For the text-containing cell, return its midpoint in [x, y] coordinate format. 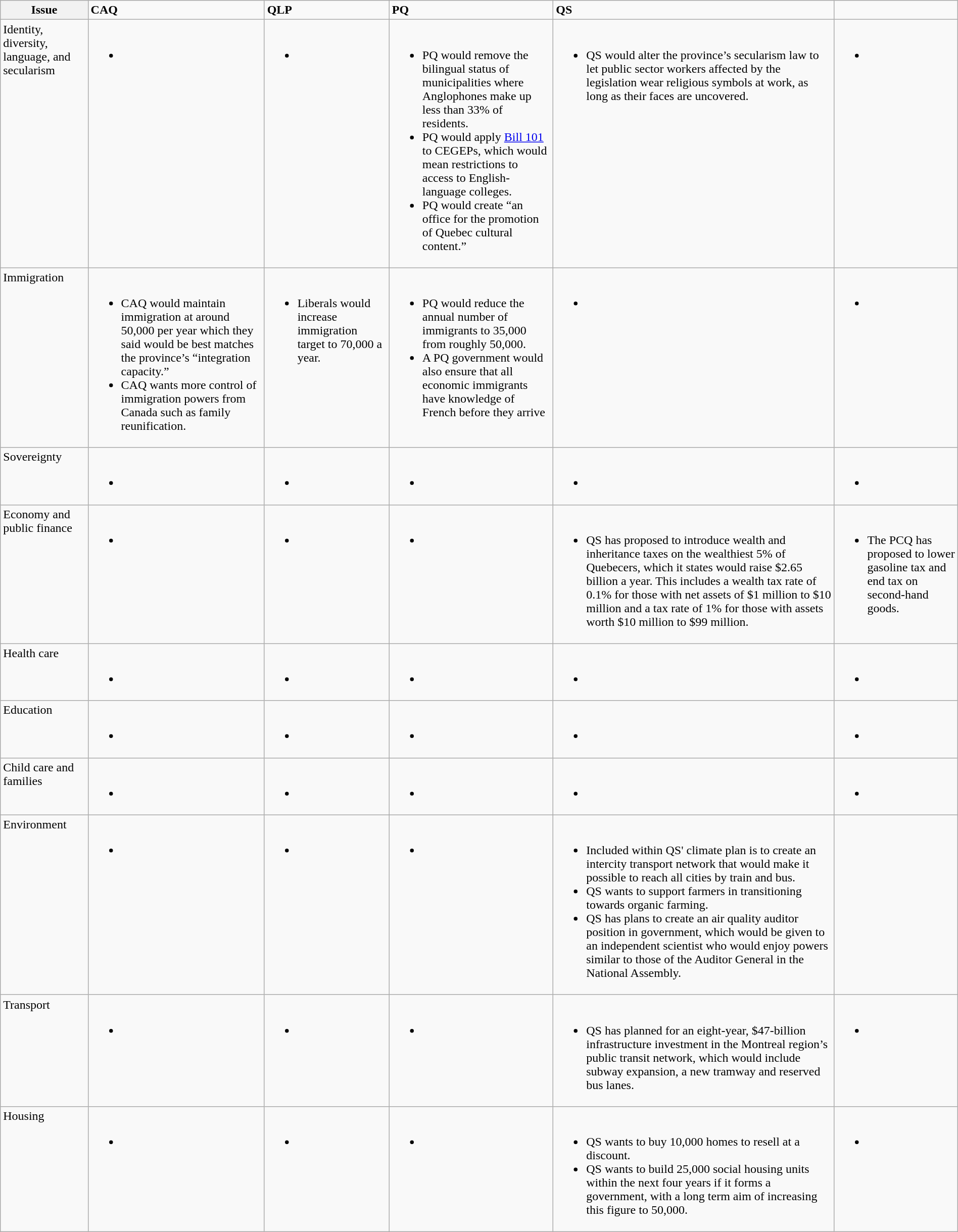
QLP [326, 10]
Transport [44, 1051]
Health care [44, 672]
Liberals would increase immigration target to 70,000 a year. [326, 358]
Environment [44, 905]
Child care and families [44, 786]
PQ [471, 10]
Housing [44, 1169]
Sovereignty [44, 476]
QS [694, 10]
Issue [44, 10]
Identity, diversity, language, and secularism [44, 143]
CAQ [176, 10]
Economy and public finance [44, 574]
The PCQ has proposed to lower gasoline tax and end tax on second-hand goods. [896, 574]
Education [44, 729]
Immigration [44, 358]
